Capture the cell that displays the provided text and extract its [X, Y] central coordinate. 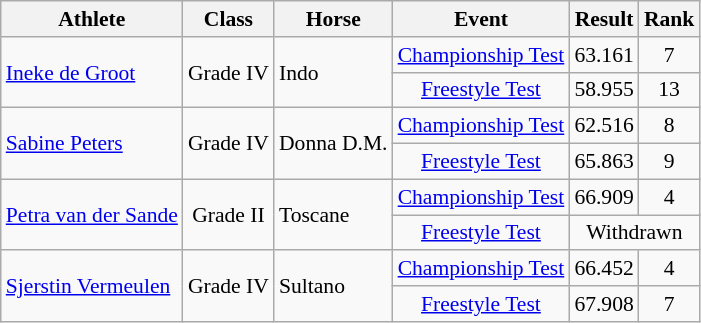
Indo [334, 72]
67.908 [604, 304]
Donna D.M. [334, 144]
Sabine Peters [92, 144]
Rank [670, 19]
Withdrawn [634, 233]
8 [670, 126]
65.863 [604, 162]
Horse [334, 19]
Toscane [334, 214]
62.516 [604, 126]
Sultano [334, 286]
58.955 [604, 90]
Sjerstin Vermeulen [92, 286]
13 [670, 90]
63.161 [604, 55]
9 [670, 162]
Athlete [92, 19]
Class [228, 19]
66.452 [604, 269]
Result [604, 19]
Event [482, 19]
Petra van der Sande [92, 214]
Grade II [228, 214]
Ineke de Groot [92, 72]
66.909 [604, 197]
